Return [x, y] of the center of cell containing provided text 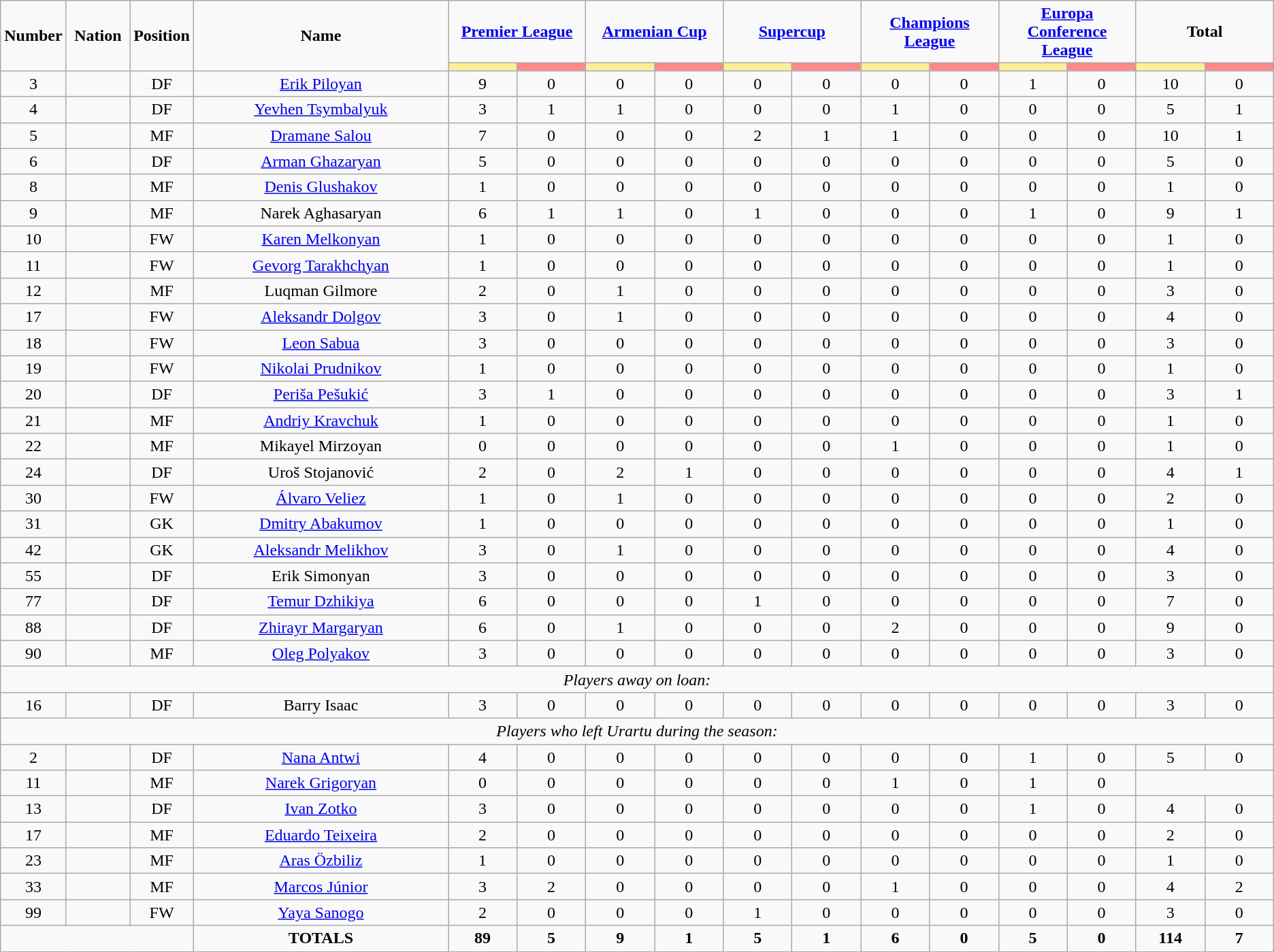
Supercup [792, 32]
Champions League [930, 32]
Number [33, 35]
Uroš Stojanović [321, 472]
Nation [98, 35]
Oleg Polyakov [321, 653]
Eduardo Teixeira [321, 835]
16 [33, 705]
77 [33, 602]
Nikolai Prudnikov [321, 369]
Premier League [517, 32]
Andriy Kravchuk [321, 421]
Players who left Urartu during the season: [637, 731]
Yevhen Tsymbalyuk [321, 110]
Luqman Gilmore [321, 291]
19 [33, 369]
Denis Glushakov [321, 187]
Leon Sabua [321, 342]
Narek Grigoryan [321, 783]
Barry Isaac [321, 705]
21 [33, 421]
22 [33, 446]
13 [33, 809]
12 [33, 291]
Aras Özbiliz [321, 861]
Aleksandr Dolgov [321, 316]
20 [33, 395]
Armenian Cup [655, 32]
8 [33, 187]
114 [1171, 938]
Aleksandr Melikhov [321, 550]
Position [162, 35]
42 [33, 550]
24 [33, 472]
90 [33, 653]
Dramane Salou [321, 135]
Periša Pešukić [321, 395]
Erik Piloyan [321, 84]
Total [1205, 32]
Temur Dzhikiya [321, 602]
Gevorg Tarakhchyan [321, 265]
Erik Simonyan [321, 576]
89 [482, 938]
Zhirayr Margaryan [321, 627]
23 [33, 861]
Nana Antwi [321, 757]
Narek Aghasaryan [321, 213]
Marcos Júnior [321, 887]
Name [321, 35]
Dmitry Abakumov [321, 524]
Europa Conference League [1067, 32]
18 [33, 342]
99 [33, 913]
Ivan Zotko [321, 809]
Mikayel Mirzoyan [321, 446]
Arman Ghazaryan [321, 161]
31 [33, 524]
88 [33, 627]
Karen Melkonyan [321, 239]
33 [33, 887]
30 [33, 498]
Álvaro Veliez [321, 498]
Yaya Sanogo [321, 913]
55 [33, 576]
Players away on loan: [637, 679]
TOTALS [321, 938]
